Return the (x, y) coordinate for the center point of the cell that contains the specified text.  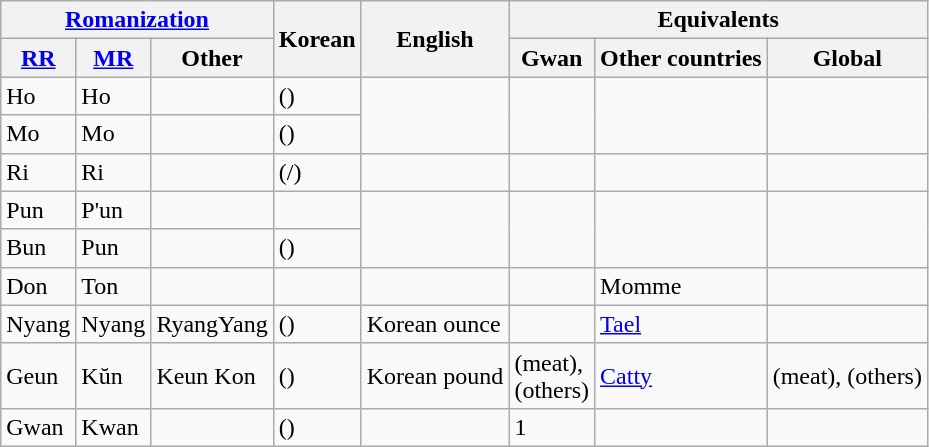
Ton (114, 286)
1 (552, 427)
Korean (317, 39)
Equivalents (718, 20)
Geun (38, 376)
Kwan (114, 427)
RR (38, 58)
Korean ounce (435, 324)
Don (38, 286)
English (435, 39)
Momme (682, 286)
Kŭn (114, 376)
Other (212, 58)
Global (847, 58)
MR (114, 58)
(/) (317, 172)
Keun Kon (212, 376)
Korean pound (435, 376)
P'un (114, 210)
Tael (682, 324)
Other countries (682, 58)
RyangYang (212, 324)
Catty (682, 376)
Romanization (137, 20)
Bun (38, 248)
